Detect which cell encompasses the target text, then output its [X, Y] center coordinate. 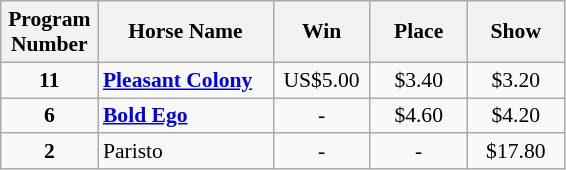
11 [50, 80]
6 [50, 116]
$17.80 [516, 152]
$4.60 [418, 116]
$3.20 [516, 80]
Show [516, 32]
US$5.00 [322, 80]
Win [322, 32]
Paristo [186, 152]
$3.40 [418, 80]
Horse Name [186, 32]
Program Number [50, 32]
Pleasant Colony [186, 80]
Bold Ego [186, 116]
$4.20 [516, 116]
2 [50, 152]
Place [418, 32]
